Extract the (X, Y) coordinate from the center of the cell holding the provided text.  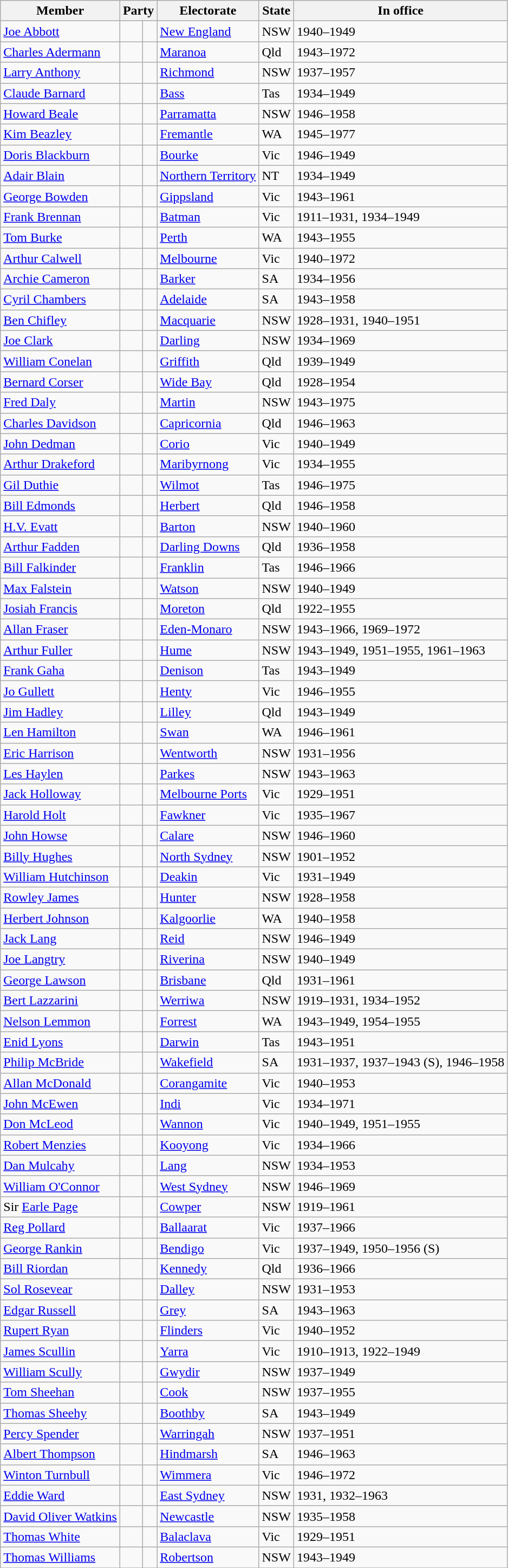
Yarra (208, 1351)
1937–1949 (400, 1372)
1943–1975 (400, 403)
Thomas Williams (61, 1557)
Griffith (208, 361)
Bill Falkinder (61, 567)
1931, 1932–1963 (400, 1495)
Northern Territory (208, 176)
1934–1955 (400, 464)
Barker (208, 279)
1928–1954 (400, 382)
Hume (208, 650)
1943–1949, 1954–1955 (400, 1021)
Fremantle (208, 134)
Allan McDonald (61, 1083)
Fawkner (208, 815)
1934–1953 (400, 1165)
Josiah Francis (61, 609)
1940–1953 (400, 1083)
Darling Downs (208, 547)
Ballaarat (208, 1227)
1937–1949, 1950–1956 (S) (400, 1248)
Ben Chifley (61, 320)
Archie Cameron (61, 279)
1934–1969 (400, 341)
William O'Connor (61, 1186)
Capricornia (208, 423)
Larry Anthony (61, 73)
Don McLeod (61, 1124)
Arthur Fuller (61, 650)
1939–1949 (400, 361)
1940–1972 (400, 258)
Joe Abbott (61, 31)
Wakefield (208, 1062)
Eden-Monaro (208, 630)
1937–1955 (400, 1392)
Hindmarsh (208, 1454)
Robert Menzies (61, 1145)
Darling (208, 341)
Wentworth (208, 753)
Watson (208, 588)
1928–1958 (400, 897)
Bill Riordan (61, 1269)
Thomas White (61, 1537)
Parkes (208, 774)
William Hutchinson (61, 877)
Bass (208, 93)
Moreton (208, 609)
Jim Hadley (61, 712)
Gil Duthie (61, 485)
1919–1931, 1934–1952 (400, 1001)
Sol Rosevear (61, 1290)
Hunter (208, 897)
In office (400, 11)
Franklin (208, 567)
1934–1956 (400, 279)
1936–1958 (400, 547)
Herbert (208, 506)
Barton (208, 526)
Nelson Lemmon (61, 1021)
Adair Blain (61, 176)
Kim Beazley (61, 134)
Swan (208, 733)
1931–1949 (400, 877)
Gwydir (208, 1372)
1940–1949, 1951–1955 (400, 1124)
Charles Davidson (61, 423)
Melbourne Ports (208, 794)
Denison (208, 671)
Kooyong (208, 1145)
Howard Beale (61, 114)
H.V. Evatt (61, 526)
1919–1961 (400, 1207)
1945–1977 (400, 134)
Reid (208, 939)
Melbourne (208, 258)
1935–1967 (400, 815)
Claude Barnard (61, 93)
Cook (208, 1392)
Party (138, 11)
1937–1951 (400, 1434)
Perth (208, 237)
Newcastle (208, 1516)
George Rankin (61, 1248)
1937–1957 (400, 73)
Kennedy (208, 1269)
Maribyrnong (208, 464)
Tom Sheehan (61, 1392)
1943–1961 (400, 196)
Brisbane (208, 980)
Calare (208, 835)
1940–1952 (400, 1331)
Jack Holloway (61, 794)
James Scullin (61, 1351)
Rupert Ryan (61, 1331)
Indi (208, 1104)
Arthur Fadden (61, 547)
State (276, 11)
1931–1953 (400, 1290)
Deakin (208, 877)
Enid Lyons (61, 1042)
1943–1949, 1951–1955, 1961–1963 (400, 650)
Billy Hughes (61, 856)
Henty (208, 691)
North Sydney (208, 856)
Flinders (208, 1331)
Lilley (208, 712)
Darwin (208, 1042)
Corangamite (208, 1083)
Warringah (208, 1434)
East Sydney (208, 1495)
Percy Spender (61, 1434)
1934–1971 (400, 1104)
Bernard Corser (61, 382)
Thomas Sheehy (61, 1413)
Bendigo (208, 1248)
Gippsland (208, 196)
1946–1966 (400, 567)
Martin (208, 403)
Dan Mulcahy (61, 1165)
1931–1956 (400, 753)
Macquarie (208, 320)
Robertson (208, 1557)
1931–1937, 1937–1943 (S), 1946–1958 (400, 1062)
Wide Bay (208, 382)
1922–1955 (400, 609)
Joe Langtry (61, 960)
Allan Fraser (61, 630)
1946–1969 (400, 1186)
Lang (208, 1165)
Jo Gullett (61, 691)
1934–1966 (400, 1145)
David Oliver Watkins (61, 1516)
Jack Lang (61, 939)
Len Hamilton (61, 733)
1910–1913, 1922–1949 (400, 1351)
Reg Pollard (61, 1227)
West Sydney (208, 1186)
Cyril Chambers (61, 300)
Philip McBride (61, 1062)
Kalgoorlie (208, 918)
Forrest (208, 1021)
William Conelan (61, 361)
Max Falstein (61, 588)
Charles Adermann (61, 52)
1943–1972 (400, 52)
Arthur Drakeford (61, 464)
George Bowden (61, 196)
1911–1931, 1934–1949 (400, 217)
John McEwen (61, 1104)
Dalley (208, 1290)
Richmond (208, 73)
Winton Turnbull (61, 1475)
1940–1960 (400, 526)
Bill Edmonds (61, 506)
Fred Daly (61, 403)
1946–1960 (400, 835)
1946–1955 (400, 691)
Wilmot (208, 485)
Wimmera (208, 1475)
New England (208, 31)
George Lawson (61, 980)
Edgar Russell (61, 1310)
Les Haylen (61, 774)
NT (276, 176)
1901–1952 (400, 856)
Bert Lazzarini (61, 1001)
Frank Brennan (61, 217)
Parramatta (208, 114)
Maranoa (208, 52)
1946–1972 (400, 1475)
Albert Thompson (61, 1454)
Member (61, 11)
Boothby (208, 1413)
1943–1958 (400, 300)
Rowley James (61, 897)
Eddie Ward (61, 1495)
1936–1966 (400, 1269)
1943–1951 (400, 1042)
Cowper (208, 1207)
1943–1966, 1969–1972 (400, 630)
1943–1955 (400, 237)
1928–1931, 1940–1951 (400, 320)
Frank Gaha (61, 671)
1937–1966 (400, 1227)
1940–1958 (400, 918)
Riverina (208, 960)
1946–1961 (400, 733)
Arthur Calwell (61, 258)
Joe Clark (61, 341)
Sir Earle Page (61, 1207)
Werriwa (208, 1001)
Harold Holt (61, 815)
John Dedman (61, 444)
Batman (208, 217)
Bourke (208, 155)
Herbert Johnson (61, 918)
Corio (208, 444)
Adelaide (208, 300)
John Howse (61, 835)
Doris Blackburn (61, 155)
Electorate (208, 11)
1931–1961 (400, 980)
1935–1958 (400, 1516)
1946–1975 (400, 485)
Wannon (208, 1124)
William Scully (61, 1372)
Eric Harrison (61, 753)
Balaclava (208, 1537)
Grey (208, 1310)
Tom Burke (61, 237)
